Identify which cell holds the provided text, then report its [x, y] central coordinate. 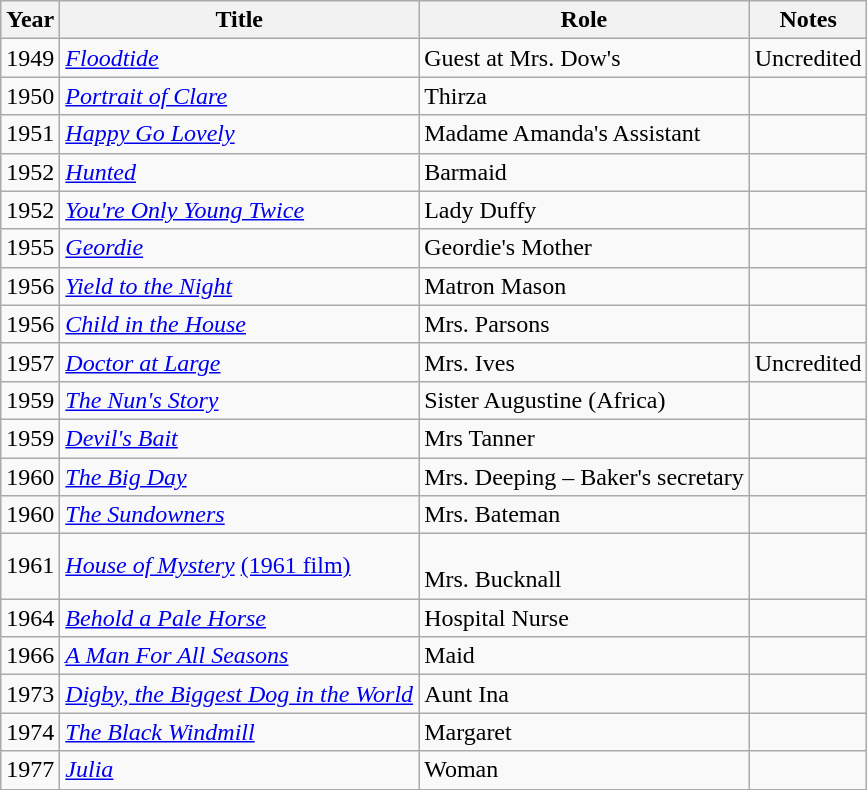
Margaret [584, 732]
Behold a Pale Horse [240, 618]
House of Mystery (1961 film) [240, 566]
Woman [584, 770]
Geordie's Mother [584, 248]
Guest at Mrs. Dow's [584, 58]
1955 [30, 248]
Portrait of Clare [240, 96]
Title [240, 20]
1966 [30, 656]
Floodtide [240, 58]
You're Only Young Twice [240, 210]
Sister Augustine (Africa) [584, 400]
The Black Windmill [240, 732]
1961 [30, 566]
Aunt Ina [584, 694]
Lady Duffy [584, 210]
Digby, the Biggest Dog in the World [240, 694]
The Big Day [240, 477]
Matron Mason [584, 286]
Mrs Tanner [584, 438]
Happy Go Lovely [240, 134]
Devil's Bait [240, 438]
Mrs. Bucknall [584, 566]
Hunted [240, 172]
1973 [30, 694]
Barmaid [584, 172]
Madame Amanda's Assistant [584, 134]
1950 [30, 96]
Doctor at Large [240, 362]
Mrs. Ives [584, 362]
Mrs. Parsons [584, 324]
Yield to the Night [240, 286]
Thirza [584, 96]
Mrs. Deeping – Baker's secretary [584, 477]
Maid [584, 656]
Child in the House [240, 324]
1977 [30, 770]
1957 [30, 362]
Notes [808, 20]
A Man For All Seasons [240, 656]
The Nun's Story [240, 400]
1964 [30, 618]
The Sundowners [240, 515]
Year [30, 20]
Geordie [240, 248]
Julia [240, 770]
1951 [30, 134]
Role [584, 20]
Mrs. Bateman [584, 515]
1949 [30, 58]
1974 [30, 732]
Hospital Nurse [584, 618]
